Provide the (X, Y) coordinate of the cell's center where the given text is located.  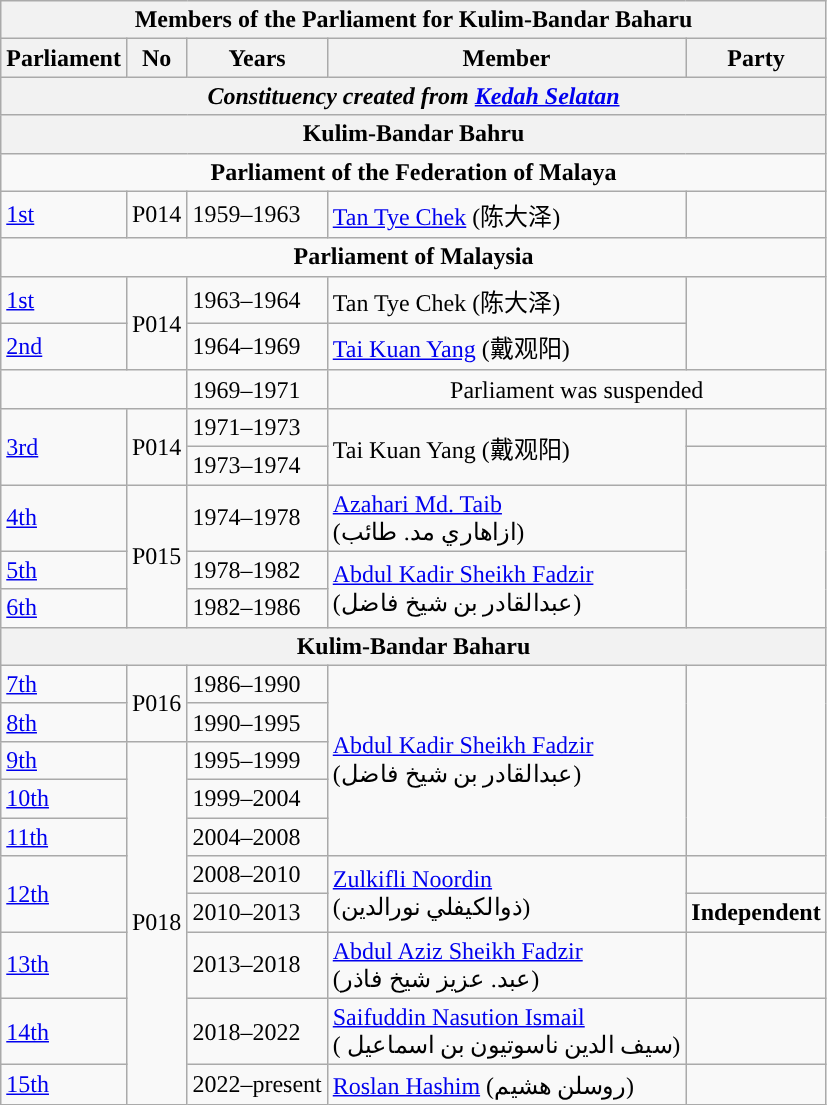
No (156, 58)
Zulkifli Noordin (ذوالکيفلي نورالدين) (506, 894)
Years (257, 58)
2004–2008 (257, 837)
4th (64, 518)
Saifuddin Nasution Ismail ( سيف الدين ناسوتيون بن اسماعيل) (506, 1032)
1963–1964 (257, 300)
1995–1999 (257, 760)
1971–1973 (257, 427)
10th (64, 798)
3rd (64, 446)
Party (756, 58)
8th (64, 722)
Azahari Md. Taib (ازاهاري مد. طائب) (506, 518)
2008–2010 (257, 875)
1959–1963 (257, 214)
1990–1995 (257, 722)
1964–1969 (257, 346)
7th (64, 684)
Parliament (64, 58)
1982–1986 (257, 608)
2022–present (257, 1085)
1986–1990 (257, 684)
1978–1982 (257, 570)
6th (64, 608)
Roslan Hashim (روسلن هشيم) (506, 1085)
Parliament was suspended (576, 389)
P018 (156, 922)
1999–2004 (257, 798)
13th (64, 966)
12th (64, 894)
Independent (756, 913)
Constituency created from Kedah Selatan (414, 96)
P016 (156, 703)
1973–1974 (257, 465)
14th (64, 1032)
1969–1971 (257, 389)
11th (64, 837)
Members of the Parliament for Kulim-Bandar Baharu (414, 20)
Kulim-Bandar Bahru (414, 134)
P015 (156, 556)
2013–2018 (257, 966)
Member (506, 58)
1974–1978 (257, 518)
Parliament of the Federation of Malaya (414, 172)
9th (64, 760)
2010–2013 (257, 913)
15th (64, 1085)
Abdul Aziz Sheikh Fadzir (عبد. عزيز شيخ فاذر) (506, 966)
Kulim-Bandar Baharu (414, 646)
2018–2022 (257, 1032)
5th (64, 570)
Parliament of Malaysia (414, 257)
2nd (64, 346)
